Determine the (x, y) coordinate at the center of the cell enclosing the given text.  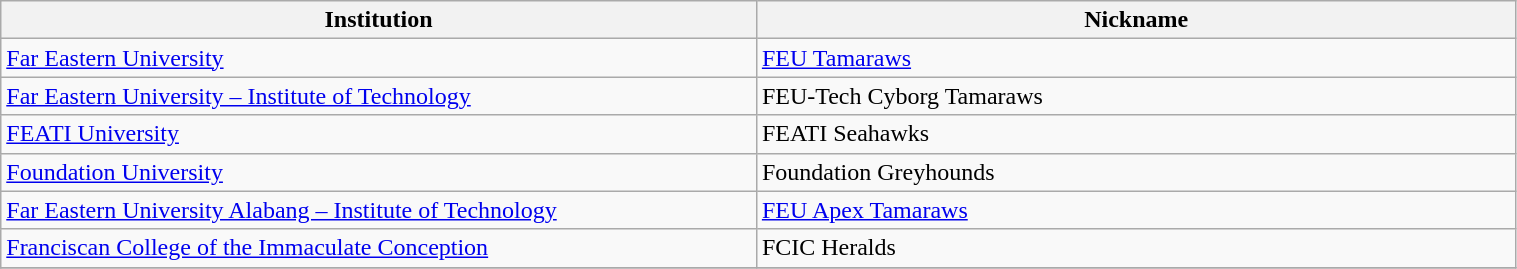
FEU Apex Tamaraws (1136, 210)
FEU Tamaraws (1136, 58)
Nickname (1136, 20)
Far Eastern University Alabang – Institute of Technology (379, 210)
Far Eastern University – Institute of Technology (379, 96)
FEU-Tech Cyborg Tamaraws (1136, 96)
Far Eastern University (379, 58)
FEATI University (379, 134)
Institution (379, 20)
FEATI Seahawks (1136, 134)
FCIC Heralds (1136, 248)
Foundation Greyhounds (1136, 172)
Foundation University (379, 172)
Franciscan College of the Immaculate Conception (379, 248)
